From the cell containing the given text, extract its center point as [x, y] coordinate. 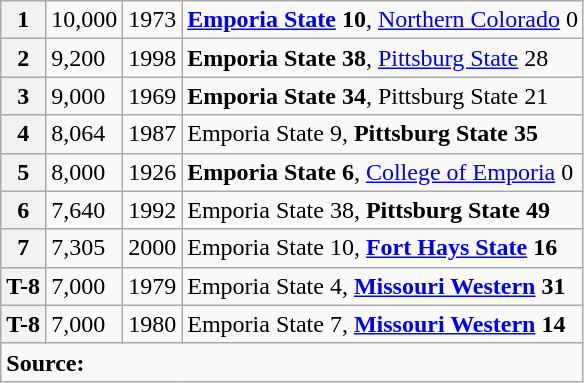
4 [24, 134]
1998 [152, 58]
Emporia State 38, Pittsburg State 28 [383, 58]
1926 [152, 172]
3 [24, 96]
1980 [152, 324]
Emporia State 4, Missouri Western 31 [383, 286]
1 [24, 20]
7 [24, 248]
9,200 [84, 58]
Emporia State 10, Northern Colorado 0 [383, 20]
Emporia State 38, Pittsburg State 49 [383, 210]
Emporia State 9, Pittsburg State 35 [383, 134]
7,640 [84, 210]
Emporia State 7, Missouri Western 14 [383, 324]
9,000 [84, 96]
7,305 [84, 248]
8,064 [84, 134]
8,000 [84, 172]
2000 [152, 248]
Emporia State 6, College of Emporia 0 [383, 172]
1969 [152, 96]
2 [24, 58]
Emporia State 34, Pittsburg State 21 [383, 96]
1987 [152, 134]
10,000 [84, 20]
1973 [152, 20]
Emporia State 10, Fort Hays State 16 [383, 248]
1992 [152, 210]
6 [24, 210]
5 [24, 172]
1979 [152, 286]
Source: [292, 362]
